Detect which cell encompasses the target text, then output its [x, y] center coordinate. 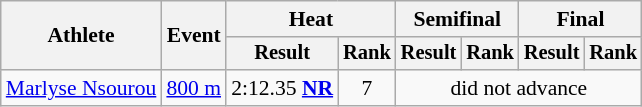
7 [367, 88]
Athlete [82, 36]
Semifinal [458, 19]
Event [194, 36]
Heat [311, 19]
did not advance [519, 88]
Marlyse Nsourou [82, 88]
800 m [194, 88]
2:12.35 NR [282, 88]
Final [580, 19]
